Extract the (x, y) coordinate from the center of the cell holding the provided text.  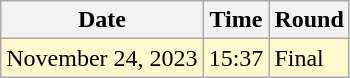
Final (309, 58)
15:37 (236, 58)
Time (236, 20)
Date (102, 20)
Round (309, 20)
November 24, 2023 (102, 58)
